Find where the given text appears and provide that cell's center as [X, Y] coordinate. 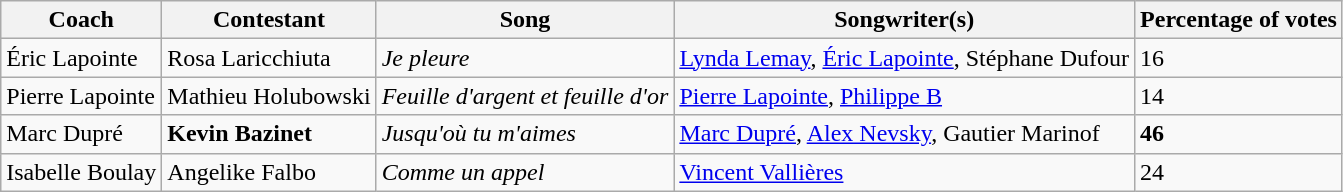
Songwriter(s) [904, 20]
Je pleure [525, 58]
Lynda Lemay, Éric Lapointe, Stéphane Dufour [904, 58]
14 [1239, 96]
Contestant [269, 20]
Jusqu'où tu m'aimes [525, 134]
24 [1239, 172]
Isabelle Boulay [82, 172]
Pierre Lapointe [82, 96]
Percentage of votes [1239, 20]
Mathieu Holubowski [269, 96]
46 [1239, 134]
Comme un appel [525, 172]
Coach [82, 20]
Song [525, 20]
Éric Lapointe [82, 58]
16 [1239, 58]
Angelike Falbo [269, 172]
Kevin Bazinet [269, 134]
Rosa Laricchiuta [269, 58]
Feuille d'argent et feuille d'or [525, 96]
Vincent Vallières [904, 172]
Marc Dupré, Alex Nevsky, Gautier Marinof [904, 134]
Marc Dupré [82, 134]
Pierre Lapointe, Philippe B [904, 96]
